For the text-containing cell, return its midpoint in (X, Y) coordinate format. 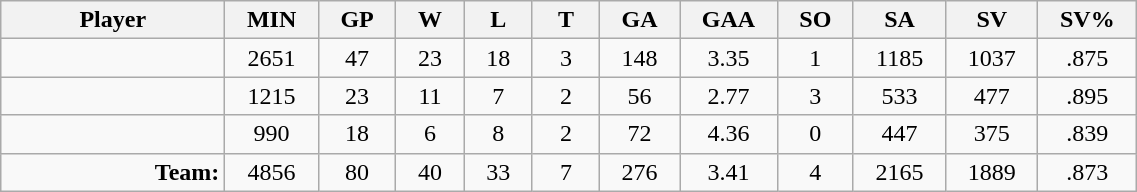
1215 (272, 96)
447 (899, 134)
56 (640, 96)
1 (815, 58)
GAA (729, 20)
W (430, 20)
T (566, 20)
4 (815, 172)
3.35 (729, 58)
533 (899, 96)
47 (357, 58)
3.41 (729, 172)
80 (357, 172)
.839 (1088, 134)
990 (272, 134)
2165 (899, 172)
SO (815, 20)
4856 (272, 172)
SV (992, 20)
0 (815, 134)
.873 (1088, 172)
.875 (1088, 58)
33 (498, 172)
1889 (992, 172)
1037 (992, 58)
SV% (1088, 20)
2651 (272, 58)
40 (430, 172)
Team: (113, 172)
477 (992, 96)
11 (430, 96)
6 (430, 134)
72 (640, 134)
Player (113, 20)
4.36 (729, 134)
1185 (899, 58)
148 (640, 58)
GP (357, 20)
2.77 (729, 96)
.895 (1088, 96)
L (498, 20)
375 (992, 134)
276 (640, 172)
GA (640, 20)
SA (899, 20)
8 (498, 134)
MIN (272, 20)
